From the cell containing the given text, extract its center point as (X, Y) coordinate. 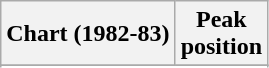
Peakposition (221, 34)
Chart (1982-83) (88, 34)
